Detect which cell encompasses the target text, then output its [x, y] center coordinate. 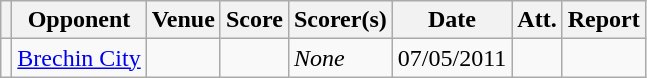
07/05/2011 [452, 58]
Opponent [79, 20]
Att. [537, 20]
Brechin City [79, 58]
None [340, 58]
Date [452, 20]
Scorer(s) [340, 20]
Report [604, 20]
Venue [183, 20]
Score [254, 20]
